Return the [x, y] coordinate for the center point of the cell that contains the specified text.  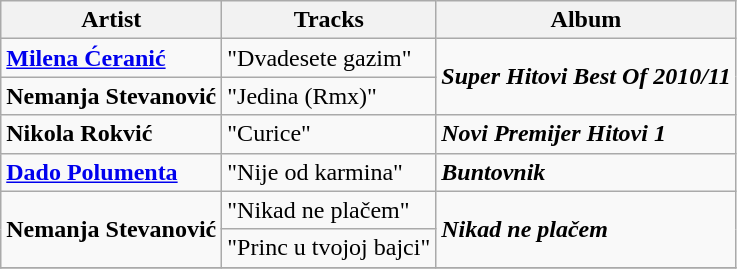
Milena Ćeranić [112, 58]
"Nikad ne plačem" [329, 210]
Dado Polumenta [112, 172]
Buntovnik [586, 172]
Album [586, 20]
Super Hitovi Best Of 2010/11 [586, 77]
"Jedina (Rmx)" [329, 96]
Novi Premijer Hitovi 1 [586, 134]
"Princ u tvojoj bajci" [329, 248]
"Curice" [329, 134]
Artist [112, 20]
"Nije od karmina" [329, 172]
Nikola Rokvić [112, 134]
Nikad ne plačem [586, 229]
Tracks [329, 20]
"Dvadesete gazim" [329, 58]
